Provide the (X, Y) coordinate of the cell's center where the given text is located.  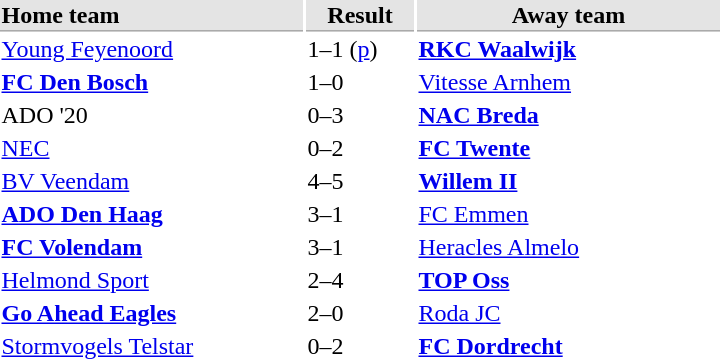
FC Den Bosch (152, 83)
Willem II (568, 181)
0–2 (360, 149)
4–5 (360, 181)
RKC Waalwijk (568, 49)
2–0 (360, 313)
Vitesse Arnhem (568, 83)
1–0 (360, 83)
FC Emmen (568, 215)
ADO '20 (152, 115)
2–4 (360, 281)
0–3 (360, 115)
1–1 (p) (360, 49)
Roda JC (568, 313)
Helmond Sport (152, 281)
Away team (568, 16)
Go Ahead Eagles (152, 313)
BV Veendam (152, 181)
NEC (152, 149)
Heracles Almelo (568, 247)
NAC Breda (568, 115)
Result (360, 16)
FC Volendam (152, 247)
ADO Den Haag (152, 215)
Young Feyenoord (152, 49)
FC Twente (568, 149)
TOP Oss (568, 281)
Home team (152, 16)
